Find where the given text appears and provide that cell's center as (X, Y) coordinate. 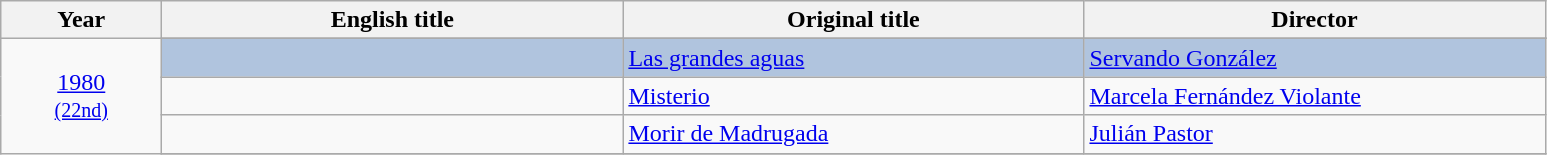
Julián Pastor (1314, 134)
Original title (854, 20)
Servando González (1314, 58)
Morir de Madrugada (854, 134)
Las grandes aguas (854, 58)
Marcela Fernández Violante (1314, 96)
English title (392, 20)
Misterio (854, 96)
Year (82, 20)
Director (1314, 20)
1980(22nd) (82, 96)
